Find where the given text appears and provide that cell's center as (X, Y) coordinate. 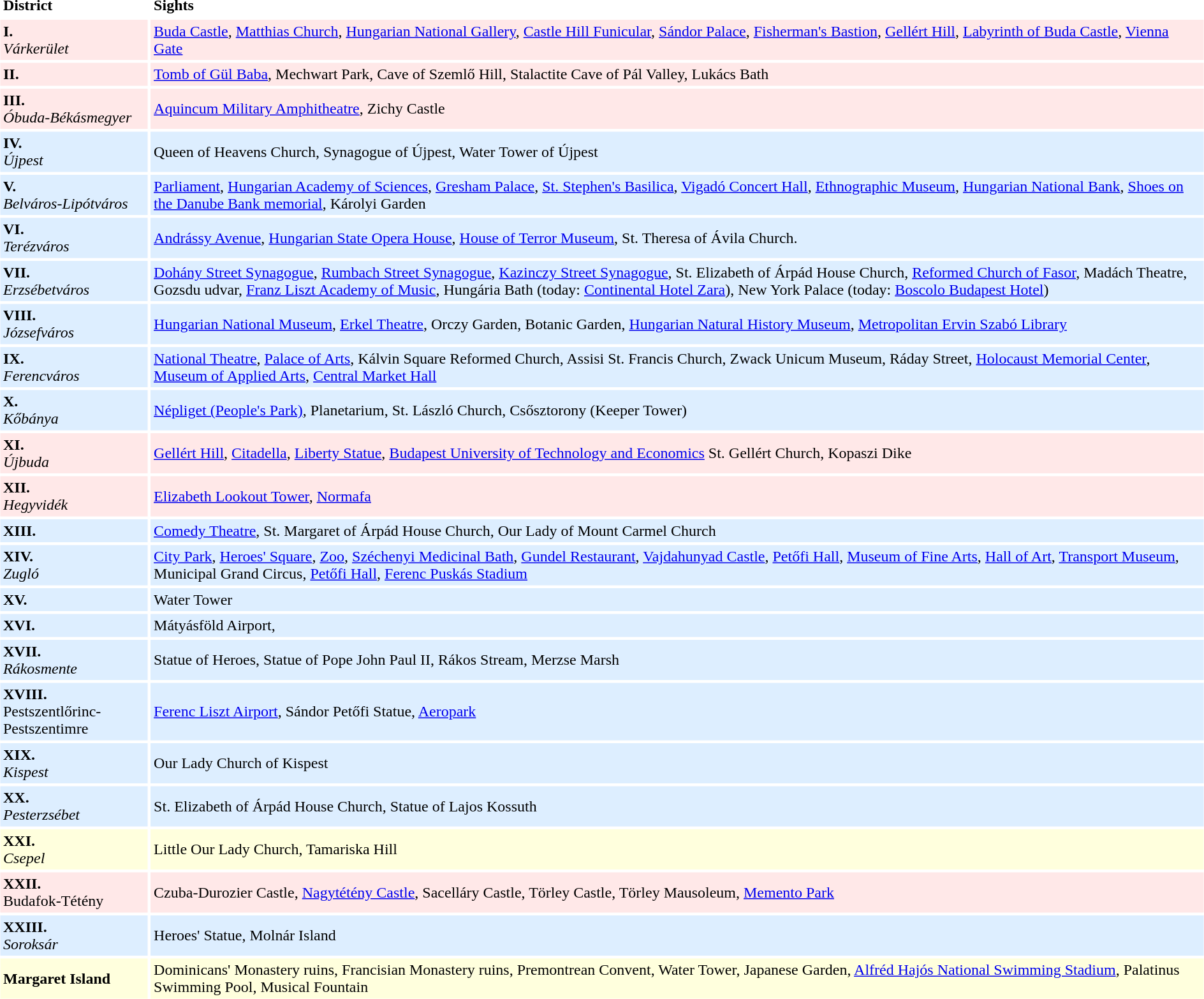
XIII. (74, 531)
Queen of Heavens Church, Synagogue of Újpest, Water Tower of Újpest (677, 152)
III.Óbuda-Békásmegyer (74, 108)
Andrássy Avenue, Hungarian State Opera House, House of Terror Museum, St. Theresa of Ávila Church. (677, 239)
X.Kőbánya (74, 411)
XXI.Csepel (74, 850)
XXIII.Soroksár (74, 935)
XVII.Rákosmente (74, 660)
Gellért Hill, Citadella, Liberty Statue, Budapest University of Technology and Economics St. Gellért Church, Kopaszi Dike (677, 453)
II. (74, 74)
Water Tower (677, 600)
Our Lady Church of Kispest (677, 763)
Tomb of Gül Baba, Mechwart Park, Cave of Szemlő Hill, Stalactite Cave of Pál Valley, Lukács Bath (677, 74)
XVIII.Pestszentlőrinc-Pestszentimre (74, 711)
VI.Terézváros (74, 239)
Margaret Island (74, 979)
IV.Újpest (74, 152)
Mátyásföld Airport, (677, 625)
I.Várkerület (74, 40)
VII.Erzsébetváros (74, 281)
Aquincum Military Amphitheatre, Zichy Castle (677, 108)
V.Belváros-Lipótváros (74, 195)
XII.Hegyvidék (74, 496)
XIX.Kispest (74, 763)
VIII.Józsefváros (74, 324)
XXII.Budafok-Tétény (74, 893)
Comedy Theatre, St. Margaret of Árpád House Church, Our Lady of Mount Carmel Church (677, 531)
Hungarian National Museum, Erkel Theatre, Orczy Garden, Botanic Garden, Hungarian Natural History Museum, Metropolitan Ervin Szabó Library (677, 324)
XV. (74, 600)
XI.Újbuda (74, 453)
XVI. (74, 625)
XX.Pesterzsébet (74, 806)
St. Elizabeth of Árpád House Church, Statue of Lajos Kossuth (677, 806)
Czuba-Durozier Castle, Nagytétény Castle, Sacelláry Castle, Törley Castle, Törley Mausoleum, Memento Park (677, 893)
Heroes' Statue, Molnár Island (677, 935)
IX.Ferencváros (74, 367)
XIV.Zugló (74, 565)
Népliget (People's Park), Planetarium, St. László Church, Csősztorony (Keeper Tower) (677, 411)
Elizabeth Lookout Tower, Normafa (677, 496)
Statue of Heroes, Statue of Pope John Paul II, Rákos Stream, Merzse Marsh (677, 660)
Ferenc Liszt Airport, Sándor Petőfi Statue, Aeropark (677, 711)
Little Our Lady Church, Tamariska Hill (677, 850)
